Output the [X, Y] coordinate of the center of the cell containing the given text.  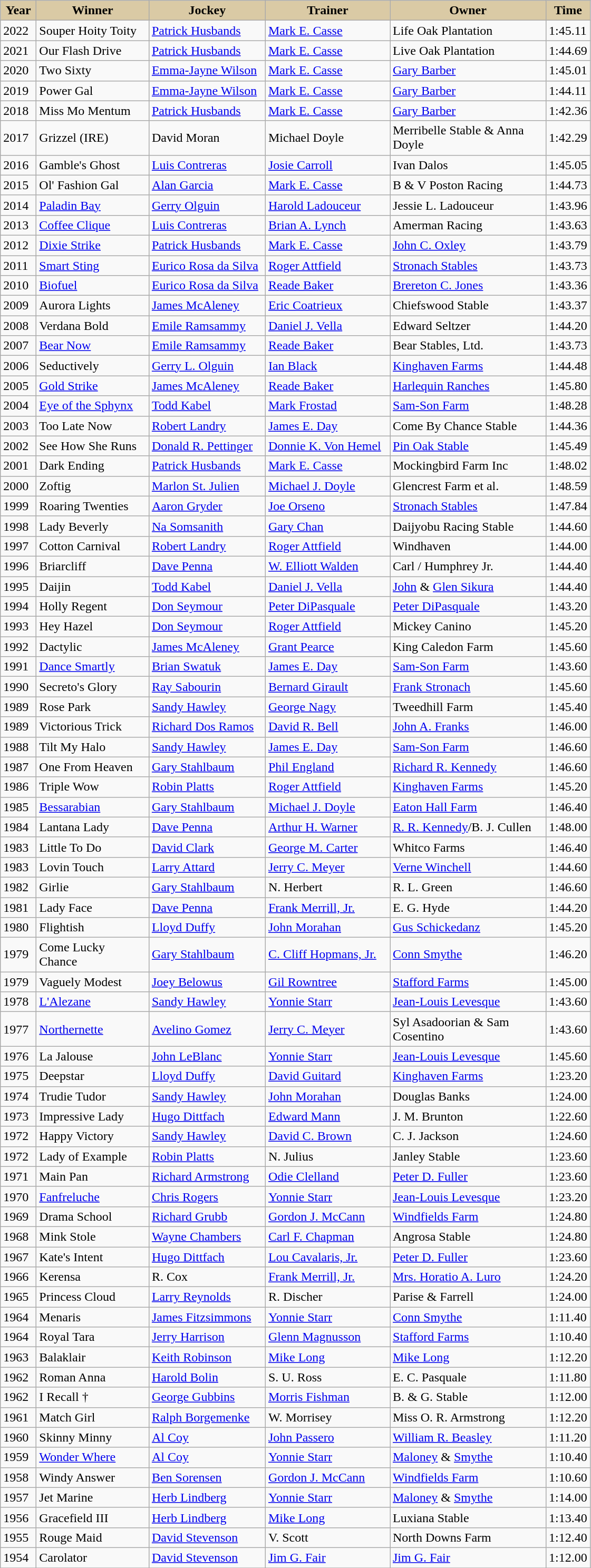
1965 [18, 1297]
Brian A. Lynch [327, 225]
George Nagy [327, 707]
Tweedhill Farm [468, 707]
Gracefield III [93, 1517]
1992 [18, 647]
Larry Reynolds [207, 1297]
Verne Winchell [468, 867]
North Downs Farm [468, 1537]
1:22.60 [568, 1116]
2009 [18, 306]
Carolator [93, 1557]
John & Glen Sikura [468, 587]
1990 [18, 687]
Lou Cavalaris, Jr. [327, 1257]
2005 [18, 386]
1:11.80 [568, 1377]
Daijyobu Racing Stable [468, 526]
Jessie L. Ladouceur [468, 205]
Hey Hazel [93, 627]
1:46.20 [568, 955]
Harlequin Ranches [468, 386]
1:11.40 [568, 1317]
1975 [18, 1076]
1961 [18, 1417]
1:45.01 [568, 71]
Dark Ending [93, 466]
Gus Schickedanz [468, 928]
Dactylic [93, 647]
1:43.79 [568, 245]
1969 [18, 1216]
Kerensa [93, 1277]
1967 [18, 1257]
Wayne Chambers [207, 1236]
Na Somsanith [207, 526]
2018 [18, 111]
Too Late Now [93, 426]
Grizzel (IRE) [93, 138]
Come Lucky Chance [93, 955]
Morris Fishman [327, 1397]
Paladin Bay [93, 205]
Gary Chan [327, 526]
Balaklair [93, 1357]
Angrosa Stable [468, 1236]
Bear Now [93, 346]
1:11.20 [568, 1437]
Brian Swatuk [207, 667]
Chiefswood Stable [468, 306]
1:44.48 [568, 366]
2001 [18, 466]
1:24.20 [568, 1277]
1:45.05 [568, 165]
Daijin [93, 587]
Edward Seltzer [468, 326]
1971 [18, 1176]
Syl Asadoorian & Sam Cosentino [468, 1029]
B. & G. Stable [468, 1397]
Brereton C. Jones [468, 286]
2004 [18, 406]
Our Flash Drive [93, 51]
1:47.84 [568, 506]
Deepstar [93, 1076]
Ray Sabourin [207, 687]
Rouge Maid [93, 1537]
David R. Bell [327, 727]
Joey Belowus [207, 982]
R. Cox [207, 1277]
Avelino Gomez [207, 1029]
1:42.36 [568, 111]
1991 [18, 667]
1985 [18, 807]
Main Pan [93, 1176]
2022 [18, 31]
Richard Dos Ramos [207, 727]
Jerry Harrison [207, 1337]
Royal Tara [93, 1337]
Windhaven [468, 546]
Gold Strike [93, 386]
2015 [18, 185]
James Fitzsimmons [207, 1317]
Ralph Borgemenke [207, 1417]
2013 [18, 225]
Carl F. Chapman [327, 1236]
1:44.00 [568, 546]
2020 [18, 71]
Biofuel [93, 286]
Larry Attard [207, 867]
2014 [18, 205]
2010 [18, 286]
Mockingbird Farm Inc [468, 466]
David Guitard [327, 1076]
1:48.59 [568, 486]
Marlon St. Julien [207, 486]
2017 [18, 138]
R. L. Green [468, 887]
1954 [18, 1557]
Joe Orseno [327, 506]
Jockey [207, 11]
E. C. Pasquale [468, 1377]
Ian Black [327, 366]
N. Herbert [327, 887]
John Passero [327, 1437]
Lady of Example [93, 1156]
Glenn Magnusson [327, 1337]
N. Julius [327, 1156]
Fanfreluche [93, 1196]
1:13.40 [568, 1517]
Come By Chance Stable [468, 426]
Douglas Banks [468, 1096]
Lady Face [93, 907]
Luxiana Stable [468, 1517]
1:45.49 [568, 446]
I Recall † [93, 1397]
David Clark [207, 847]
King Caledon Farm [468, 647]
2012 [18, 245]
1996 [18, 566]
1:45.00 [568, 982]
Bessarabian [93, 807]
1:43.36 [568, 286]
George M. Carter [327, 847]
Grant Pearce [327, 647]
Eric Coatrieux [327, 306]
2019 [18, 91]
Ol' Fashion Gal [93, 185]
1999 [18, 506]
Keith Robinson [207, 1357]
Briarcliff [93, 566]
George Gubbins [207, 1397]
1:12.40 [568, 1537]
1980 [18, 928]
Triple Wow [93, 787]
1978 [18, 1002]
1:42.29 [568, 138]
1973 [18, 1116]
Lady Beverly [93, 526]
Mrs. Horatio A. Luro [468, 1277]
1998 [18, 526]
Coffee Clique [93, 225]
Live Oak Plantation [468, 51]
Amerman Racing [468, 225]
Mink Stole [93, 1236]
Gamble's Ghost [93, 165]
1960 [18, 1437]
1970 [18, 1196]
1:48.28 [568, 406]
Lovin Touch [93, 867]
Seductively [93, 366]
Eaton Hall Farm [468, 807]
Eye of the Sphynx [93, 406]
Whitco Farms [468, 847]
Kate's Intent [93, 1257]
Wonder Where [93, 1457]
1988 [18, 747]
Carl / Humphrey Jr. [468, 566]
1:48.02 [568, 466]
Dance Smartly [93, 667]
Cotton Carnival [93, 546]
Trainer [327, 11]
1984 [18, 827]
Aurora Lights [93, 306]
1959 [18, 1457]
David C. Brown [327, 1136]
Match Girl [93, 1417]
Time [568, 11]
1:43.20 [568, 607]
Chris Rogers [207, 1196]
1:45.40 [568, 707]
2000 [18, 486]
Miss Mo Mentum [93, 111]
Phil England [327, 767]
1:44.11 [568, 91]
Miss O. R. Armstrong [468, 1417]
Arthur H. Warner [327, 827]
1981 [18, 907]
1987 [18, 767]
Ivan Dalos [468, 165]
1:48.00 [568, 827]
Tilt My Halo [93, 747]
Gil Rowntree [327, 982]
Power Gal [93, 91]
Smart Sting [93, 265]
1957 [18, 1497]
Harold Ladouceur [327, 205]
C. Cliff Hopmans, Jr. [327, 955]
Trudie Tudor [93, 1096]
2011 [18, 265]
1974 [18, 1096]
1956 [18, 1517]
Rose Park [93, 707]
1:43.37 [568, 306]
Happy Victory [93, 1136]
Odie Clelland [327, 1176]
Bernard Girault [327, 687]
Donald R. Pettinger [207, 446]
Roaring Twenties [93, 506]
Year [18, 11]
W. Morrisey [327, 1417]
Girlie [93, 887]
Frank Stronach [468, 687]
Aaron Gryder [207, 506]
Verdana Bold [93, 326]
Richard R. Kennedy [468, 767]
Little To Do [93, 847]
2006 [18, 366]
1995 [18, 587]
1958 [18, 1477]
Flightish [93, 928]
Parise & Farrell [468, 1297]
Mark Frostad [327, 406]
1994 [18, 607]
1993 [18, 627]
Life Oak Plantation [468, 31]
Two Sixty [93, 71]
1:43.96 [568, 205]
1:44.73 [568, 185]
Alan Garcia [207, 185]
V. Scott [327, 1537]
Gerry Olguin [207, 205]
1997 [18, 546]
David Moran [207, 138]
Mickey Canino [468, 627]
1:45.11 [568, 31]
1:46.00 [568, 727]
R. R. Kennedy/B. J. Cullen [468, 827]
B & V Poston Racing [468, 185]
See How She Runs [93, 446]
2016 [18, 165]
1963 [18, 1357]
Winner [93, 11]
Skinny Minny [93, 1437]
Impressive Lady [93, 1116]
Zoftig [93, 486]
Souper Hoity Toity [93, 31]
1955 [18, 1537]
1:43.63 [568, 225]
William R. Beasley [468, 1437]
Richard Armstrong [207, 1176]
Drama School [93, 1216]
Menaris [93, 1317]
R. Discher [327, 1297]
W. Elliott Walden [327, 566]
Bear Stables, Ltd. [468, 346]
John LeBlanc [207, 1056]
1976 [18, 1056]
1986 [18, 787]
J. M. Brunton [468, 1116]
Jet Marine [93, 1497]
1:44.69 [568, 51]
Owner [468, 11]
Princess Cloud [93, 1297]
Janley Stable [468, 1156]
Victorious Trick [93, 727]
2007 [18, 346]
1:24.60 [568, 1136]
Donnie K. Von Hemel [327, 446]
Windy Answer [93, 1477]
1968 [18, 1236]
Lantana Lady [93, 827]
1982 [18, 887]
La Jalouse [93, 1056]
Glencrest Farm et al. [468, 486]
C. J. Jackson [468, 1136]
Pin Oak Stable [468, 446]
Edward Mann [327, 1116]
Josie Carroll [327, 165]
Dixie Strike [93, 245]
John A. Franks [468, 727]
2008 [18, 326]
L'Alezane [93, 1002]
2003 [18, 426]
1:10.60 [568, 1477]
Merribelle Stable & Anna Doyle [468, 138]
Michael Doyle [327, 138]
One From Heaven [93, 767]
1:14.00 [568, 1497]
Vaguely Modest [93, 982]
1:45.80 [568, 386]
Ben Sorensen [207, 1477]
1977 [18, 1029]
2021 [18, 51]
1966 [18, 1277]
S. U. Ross [327, 1377]
Harold Bolin [207, 1377]
Gerry L. Olguin [207, 366]
Secreto's Glory [93, 687]
1:44.36 [568, 426]
Richard Grubb [207, 1216]
E. G. Hyde [468, 907]
2002 [18, 446]
Holly Regent [93, 607]
John C. Oxley [468, 245]
Roman Anna [93, 1377]
Northernette [93, 1029]
